Output the (x, y) coordinate of the center of the cell containing the given text.  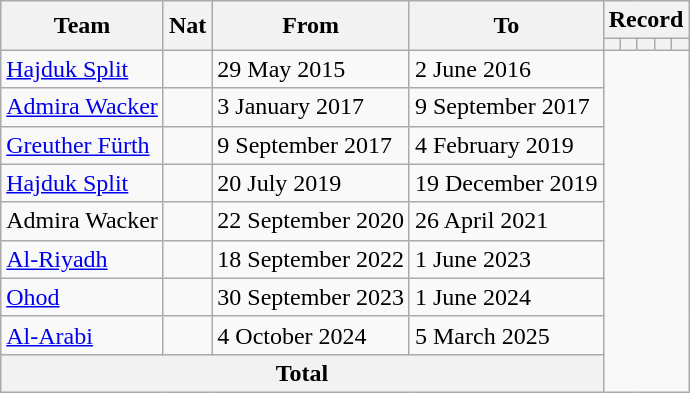
20 July 2019 (311, 183)
4 February 2019 (506, 145)
29 May 2015 (311, 69)
Ohod (82, 297)
Total (302, 373)
1 June 2024 (506, 297)
30 September 2023 (311, 297)
Al-Arabi (82, 335)
Record (646, 20)
26 April 2021 (506, 221)
5 March 2025 (506, 335)
Nat (187, 26)
To (506, 26)
Greuther Fürth (82, 145)
2 June 2016 (506, 69)
From (311, 26)
3 January 2017 (311, 107)
22 September 2020 (311, 221)
Al-Riyadh (82, 259)
18 September 2022 (311, 259)
Team (82, 26)
1 June 2023 (506, 259)
4 October 2024 (311, 335)
19 December 2019 (506, 183)
